Locate the cell with the specified text and output its [x, y] center coordinate. 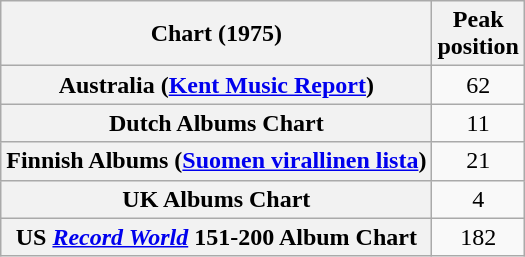
Dutch Albums Chart [216, 123]
182 [478, 237]
US Record World 151-200 Album Chart [216, 237]
Peakposition [478, 34]
11 [478, 123]
Finnish Albums (Suomen virallinen lista) [216, 161]
4 [478, 199]
Chart (1975) [216, 34]
Australia (Kent Music Report) [216, 85]
UK Albums Chart [216, 199]
21 [478, 161]
62 [478, 85]
